Scan for the cell matching the given text and deliver its (X, Y) coordinate at center. 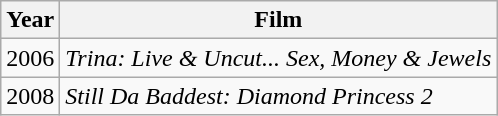
Year (30, 20)
2006 (30, 58)
Trina: Live & Uncut... Sex, Money & Jewels (278, 58)
Film (278, 20)
2008 (30, 96)
Still Da Baddest: Diamond Princess 2 (278, 96)
